Determine the (X, Y) coordinate at the center of the cell enclosing the given text.  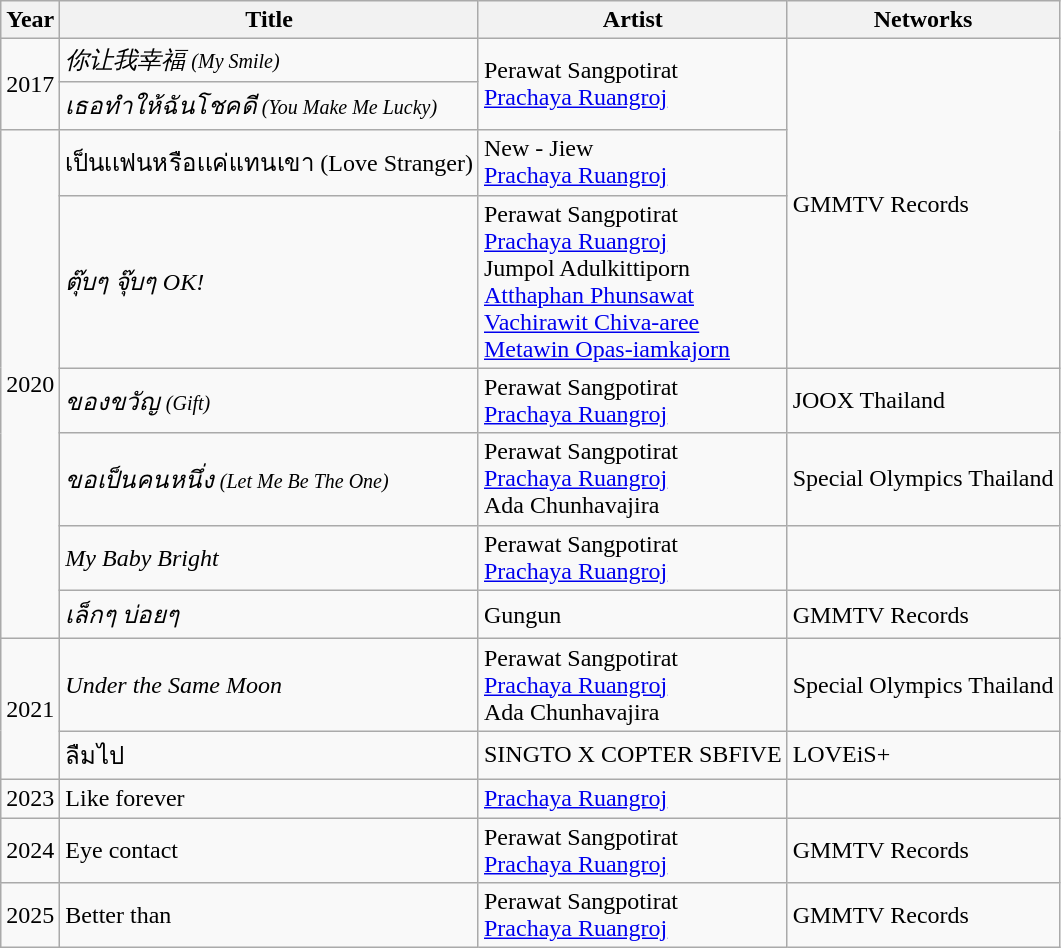
Eye contact (270, 850)
Prachaya Ruangroj (632, 798)
ตุ๊บๆ จุ๊บๆ OK! (270, 282)
LOVEiS+ (923, 756)
你让我幸福 (My Smile) (270, 60)
Year (30, 20)
SINGTO X COPTER SBFIVE (632, 756)
เป็นเเฟนหรือเเค่เเทนเขา (Love Stranger) (270, 162)
ของขวัญ (Gift) (270, 400)
ลืมไป (270, 756)
ขอเป็นคนหนึ่ง (Let Me Be The One) (270, 479)
เล็กๆ บ่อยๆ (270, 614)
Gungun (632, 614)
Like forever (270, 798)
2024 (30, 850)
Perawat SangpotiratPrachaya RuangrojJumpol AdulkittipornAtthaphan PhunsawatVachirawit Chiva-areeMetawin Opas-iamkajorn (632, 282)
New - JiewPrachaya Ruangroj (632, 162)
2017 (30, 84)
JOOX Thailand (923, 400)
Artist (632, 20)
2023 (30, 798)
Under the Same Moon (270, 685)
เธอทำให้ฉันโชคดี (You Make Me Lucky) (270, 106)
2025 (30, 916)
2021 (30, 710)
2020 (30, 384)
Title (270, 20)
Better than (270, 916)
My Baby Bright (270, 558)
Networks (923, 20)
